Find where the given text appears and provide that cell's center as (x, y) coordinate. 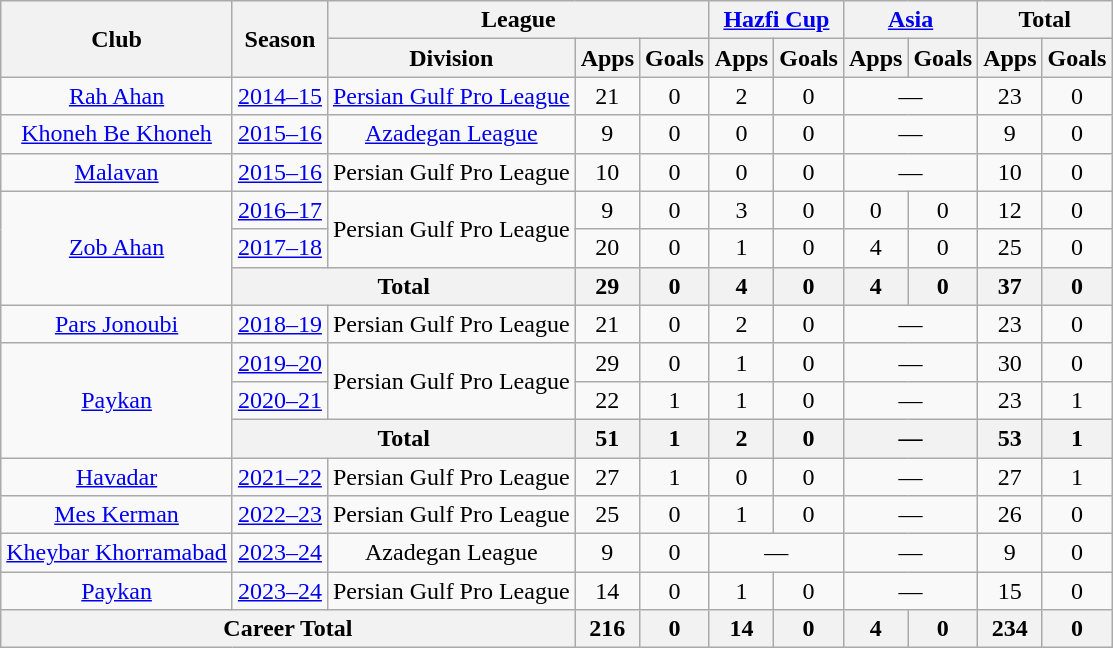
Kheybar Khorramabad (117, 553)
3 (741, 210)
53 (1010, 438)
2016–17 (280, 210)
Malavan (117, 172)
Asia (910, 20)
League (518, 20)
Season (280, 39)
2018–19 (280, 324)
234 (1010, 629)
216 (607, 629)
2017–18 (280, 248)
2020–21 (280, 400)
Rah Ahan (117, 96)
Club (117, 39)
2019–20 (280, 362)
26 (1010, 515)
2021–22 (280, 477)
30 (1010, 362)
Mes Kerman (117, 515)
12 (1010, 210)
Hazfi Cup (776, 20)
2022–23 (280, 515)
2014–15 (280, 96)
Havadar (117, 477)
Pars Jonoubi (117, 324)
51 (607, 438)
Career Total (288, 629)
Khoneh Be Khoneh (117, 134)
20 (607, 248)
Division (451, 58)
22 (607, 400)
37 (1010, 286)
Zob Ahan (117, 248)
15 (1010, 591)
